Provide the (x, y) coordinate of the cell's center where the given text is located.  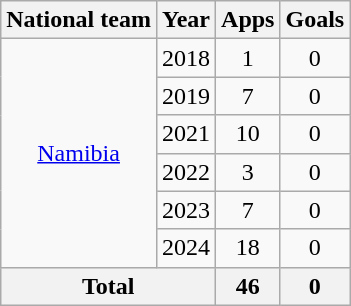
Total (108, 286)
2021 (186, 134)
46 (248, 286)
3 (248, 172)
1 (248, 58)
Goals (315, 20)
2019 (186, 96)
2018 (186, 58)
18 (248, 248)
2024 (186, 248)
10 (248, 134)
Year (186, 20)
Namibia (79, 153)
2022 (186, 172)
National team (79, 20)
2023 (186, 210)
Apps (248, 20)
